Return the [X, Y] coordinate for the center point of the cell that contains the specified text.  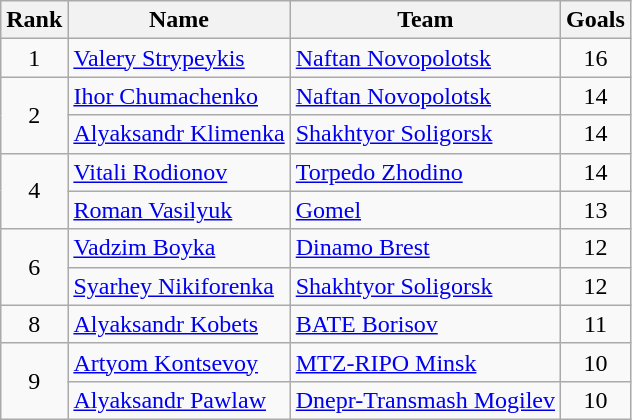
1 [34, 58]
Alyaksandr Pawlaw [179, 400]
Valery Strypeykis [179, 58]
4 [34, 191]
Artyom Kontsevoy [179, 362]
Gomel [425, 210]
MTZ-RIPO Minsk [425, 362]
Torpedo Zhodino [425, 172]
Vitali Rodionov [179, 172]
Name [179, 20]
Syarhey Nikiforenka [179, 286]
13 [596, 210]
BATE Borisov [425, 324]
Alyaksandr Klimenka [179, 134]
9 [34, 381]
Alyaksandr Kobets [179, 324]
Roman Vasilyuk [179, 210]
11 [596, 324]
Goals [596, 20]
Ihor Chumachenko [179, 96]
16 [596, 58]
Rank [34, 20]
Team [425, 20]
6 [34, 267]
8 [34, 324]
Dnepr-Transmash Mogilev [425, 400]
2 [34, 115]
Vadzim Boyka [179, 248]
Dinamo Brest [425, 248]
